Capture the cell that displays the provided text and extract its (X, Y) central coordinate. 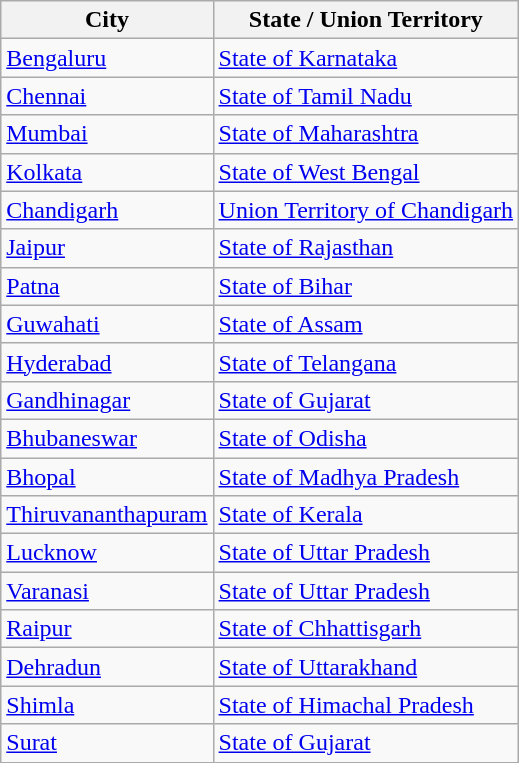
Bhubaneswar (107, 438)
State of Karnataka (366, 58)
State of West Bengal (366, 172)
Patna (107, 286)
State of Rajasthan (366, 248)
State of Uttarakhand (366, 667)
State of Kerala (366, 515)
State of Bihar (366, 286)
Dehradun (107, 667)
Thiruvananthapuram (107, 515)
Surat (107, 743)
Shimla (107, 705)
State of Tamil Nadu (366, 96)
State of Telangana (366, 362)
Chandigarh (107, 210)
State of Himachal Pradesh (366, 705)
Bhopal (107, 477)
City (107, 20)
State of Chhattisgarh (366, 629)
State of Maharashtra (366, 134)
State of Odisha (366, 438)
Jaipur (107, 248)
Hyderabad (107, 362)
State / Union Territory (366, 20)
Kolkata (107, 172)
Gandhinagar (107, 400)
Raipur (107, 629)
Lucknow (107, 553)
Union Territory of Chandigarh (366, 210)
Mumbai (107, 134)
State of Assam (366, 324)
Varanasi (107, 591)
Bengaluru (107, 58)
Guwahati (107, 324)
State of Madhya Pradesh (366, 477)
Chennai (107, 96)
